Capture the cell that displays the provided text and extract its (x, y) central coordinate. 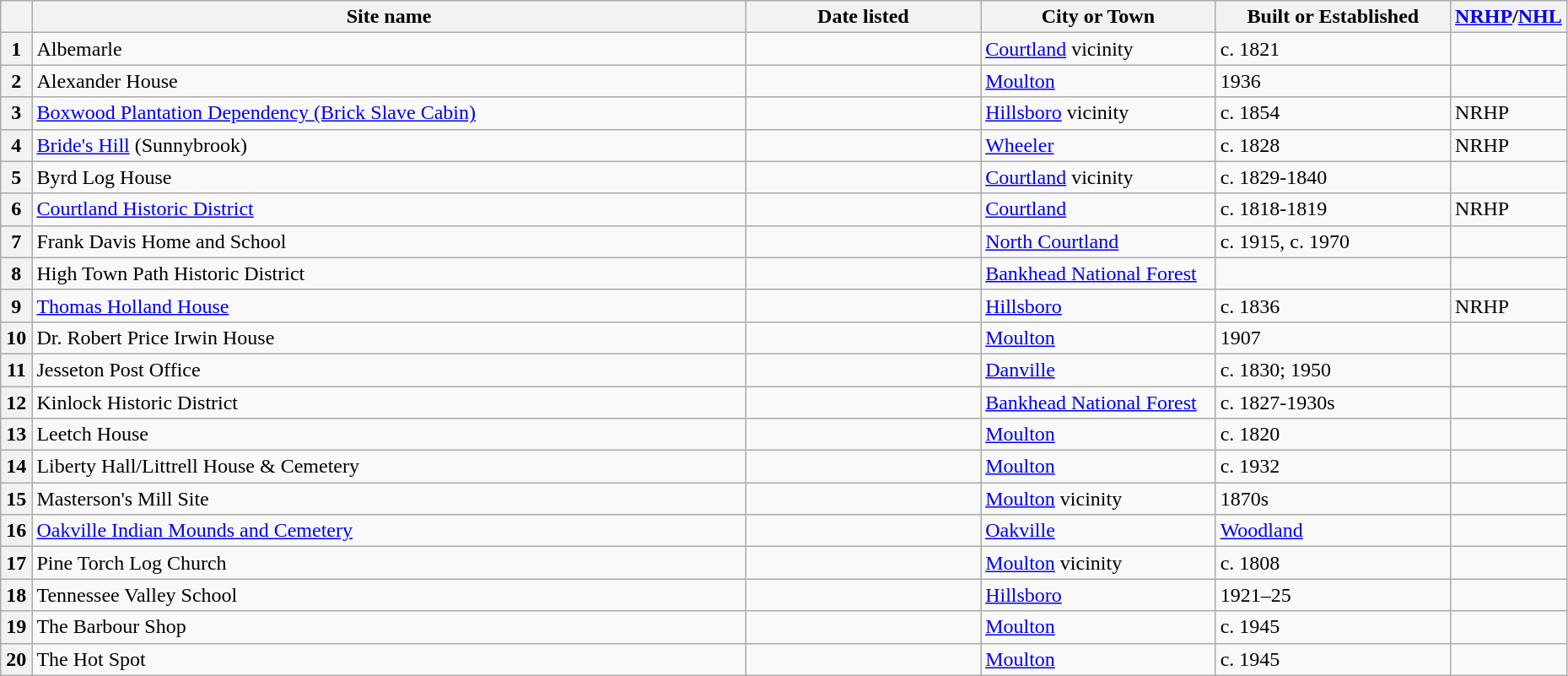
Oakville Indian Mounds and Cemetery (389, 531)
c. 1820 (1333, 435)
1870s (1333, 499)
Woodland (1333, 531)
c. 1854 (1333, 113)
16 (17, 531)
Thomas Holland House (389, 306)
c. 1829-1840 (1333, 177)
17 (17, 563)
High Town Path Historic District (389, 273)
Liberty Hall/Littrell House & Cemetery (389, 467)
12 (17, 403)
Masterson's Mill Site (389, 499)
4 (17, 145)
Site name (389, 17)
Frank Davis Home and School (389, 241)
c. 1821 (1333, 49)
1936 (1333, 81)
c. 1836 (1333, 306)
The Hot Spot (389, 659)
c. 1932 (1333, 467)
Danville (1098, 370)
Byrd Log House (389, 177)
15 (17, 499)
Built or Established (1333, 17)
5 (17, 177)
Date listed (863, 17)
7 (17, 241)
18 (17, 595)
Hillsboro vicinity (1098, 113)
2 (17, 81)
8 (17, 273)
c. 1830; 1950 (1333, 370)
1921–25 (1333, 595)
Albemarle (389, 49)
Pine Torch Log Church (389, 563)
13 (17, 435)
20 (17, 659)
19 (17, 627)
North Courtland (1098, 241)
9 (17, 306)
3 (17, 113)
Dr. Robert Price Irwin House (389, 338)
NRHP/NHL (1509, 17)
c. 1915, c. 1970 (1333, 241)
11 (17, 370)
City or Town (1098, 17)
Bride's Hill (Sunnybrook) (389, 145)
c. 1828 (1333, 145)
Alexander House (389, 81)
14 (17, 467)
c. 1818-1819 (1333, 209)
c. 1808 (1333, 563)
Wheeler (1098, 145)
Courtland Historic District (389, 209)
Kinlock Historic District (389, 403)
Courtland (1098, 209)
Tennessee Valley School (389, 595)
1 (17, 49)
10 (17, 338)
Jesseton Post Office (389, 370)
Oakville (1098, 531)
6 (17, 209)
The Barbour Shop (389, 627)
c. 1827-1930s (1333, 403)
1907 (1333, 338)
Leetch House (389, 435)
Boxwood Plantation Dependency (Brick Slave Cabin) (389, 113)
